From the cell containing the given text, extract its center point as (x, y) coordinate. 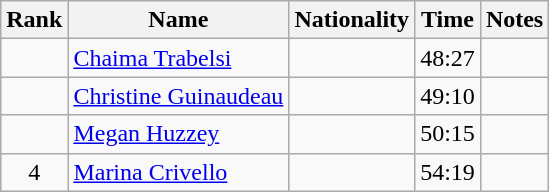
Megan Huzzey (178, 134)
Marina Crivello (178, 172)
54:19 (448, 172)
Notes (514, 20)
Rank (34, 20)
Chaima Trabelsi (178, 58)
49:10 (448, 96)
Christine Guinaudeau (178, 96)
4 (34, 172)
Name (178, 20)
48:27 (448, 58)
Nationality (352, 20)
Time (448, 20)
50:15 (448, 134)
